Pinpoint the cell where the given text exists, returning its [x, y] midpoint coordinate. 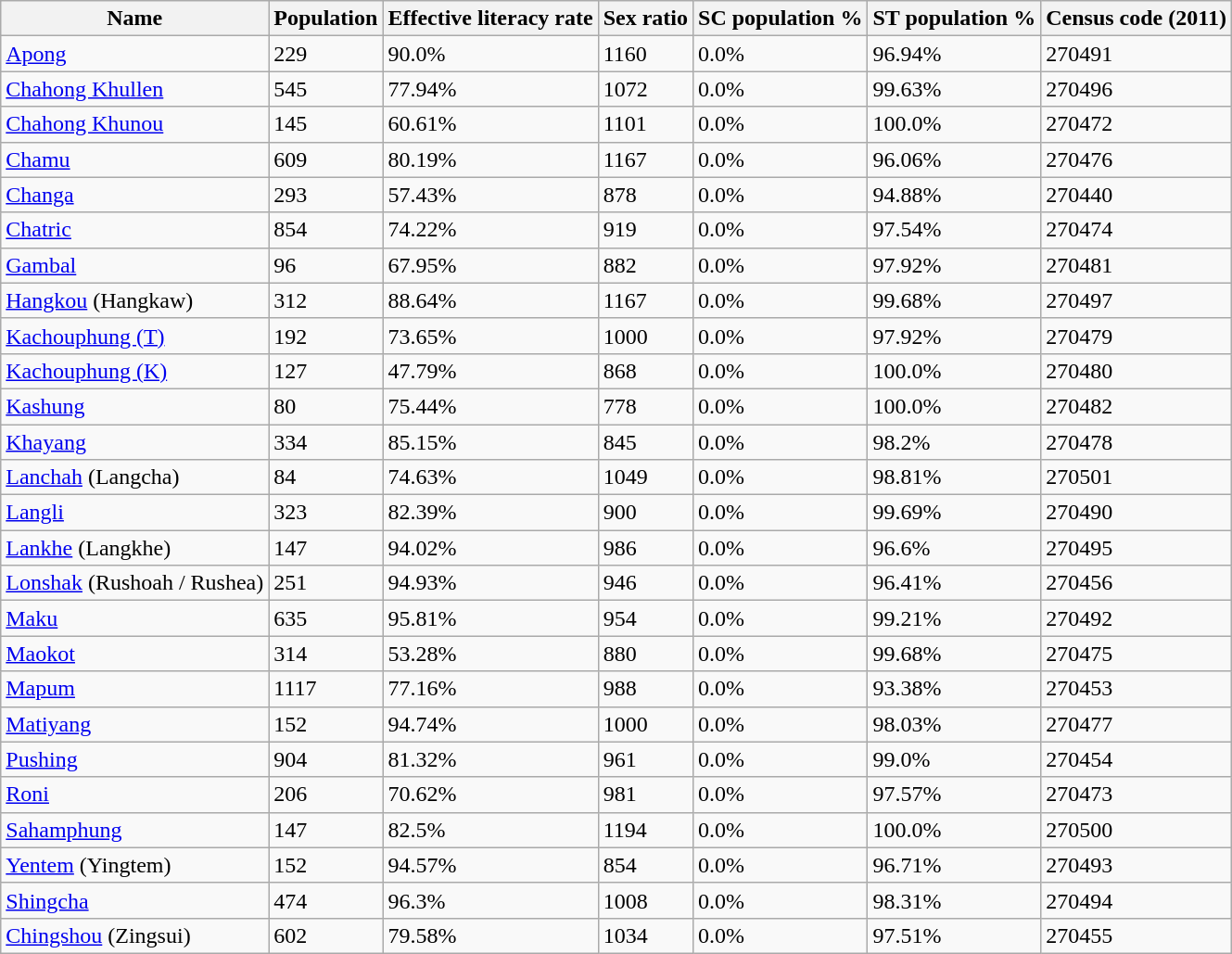
Changa [135, 195]
Effective literacy rate [490, 19]
474 [326, 900]
988 [645, 689]
986 [645, 548]
778 [645, 406]
53.28% [490, 654]
1034 [645, 935]
Population [326, 19]
845 [645, 442]
1160 [645, 54]
77.16% [490, 689]
Name [135, 19]
868 [645, 371]
SC population % [781, 19]
Matiyang [135, 724]
270497 [1137, 300]
270501 [1137, 477]
Kachouphung (K) [135, 371]
97.57% [955, 795]
99.0% [955, 759]
981 [645, 795]
Chatric [135, 230]
57.43% [490, 195]
270490 [1137, 513]
96.71% [955, 865]
Gambal [135, 265]
Kachouphung (T) [135, 336]
Chingshou (Zingsui) [135, 935]
96.06% [955, 159]
94.88% [955, 195]
1072 [645, 89]
954 [645, 618]
602 [326, 935]
Sex ratio [645, 19]
127 [326, 371]
882 [645, 265]
1194 [645, 830]
Khayang [135, 442]
270481 [1137, 265]
1008 [645, 900]
545 [326, 89]
94.02% [490, 548]
99.69% [955, 513]
270493 [1137, 865]
Lonshak (Rushoah / Rushea) [135, 583]
74.63% [490, 477]
96.94% [955, 54]
270492 [1137, 618]
314 [326, 654]
270455 [1137, 935]
293 [326, 195]
94.74% [490, 724]
270495 [1137, 548]
96 [326, 265]
904 [326, 759]
635 [326, 618]
47.79% [490, 371]
ST population % [955, 19]
80.19% [490, 159]
84 [326, 477]
82.39% [490, 513]
Apong [135, 54]
Chahong Khunou [135, 124]
98.31% [955, 900]
961 [645, 759]
75.44% [490, 406]
270494 [1137, 900]
206 [326, 795]
1049 [645, 477]
270474 [1137, 230]
919 [645, 230]
Pushing [135, 759]
Lanchah (Langcha) [135, 477]
85.15% [490, 442]
270454 [1137, 759]
60.61% [490, 124]
270475 [1137, 654]
270472 [1137, 124]
270491 [1137, 54]
Lankhe (Langkhe) [135, 548]
Shingcha [135, 900]
97.51% [955, 935]
96.6% [955, 548]
93.38% [955, 689]
312 [326, 300]
270440 [1137, 195]
1117 [326, 689]
251 [326, 583]
Maokot [135, 654]
Hangkou (Hangkaw) [135, 300]
82.5% [490, 830]
900 [645, 513]
Sahamphung [135, 830]
99.21% [955, 618]
98.03% [955, 724]
98.2% [955, 442]
946 [645, 583]
74.22% [490, 230]
1101 [645, 124]
229 [326, 54]
73.65% [490, 336]
Yentem (Yingtem) [135, 865]
270456 [1137, 583]
270477 [1137, 724]
80 [326, 406]
98.81% [955, 477]
96.41% [955, 583]
94.93% [490, 583]
192 [326, 336]
99.63% [955, 89]
270479 [1137, 336]
323 [326, 513]
95.81% [490, 618]
609 [326, 159]
270473 [1137, 795]
270453 [1137, 689]
Langli [135, 513]
270496 [1137, 89]
270480 [1137, 371]
70.62% [490, 795]
79.58% [490, 935]
270482 [1137, 406]
88.64% [490, 300]
90.0% [490, 54]
96.3% [490, 900]
878 [645, 195]
Mapum [135, 689]
270476 [1137, 159]
334 [326, 442]
94.57% [490, 865]
270478 [1137, 442]
67.95% [490, 265]
77.94% [490, 89]
145 [326, 124]
880 [645, 654]
Kashung [135, 406]
Roni [135, 795]
81.32% [490, 759]
270500 [1137, 830]
Census code (2011) [1137, 19]
97.54% [955, 230]
Chamu [135, 159]
Maku [135, 618]
Chahong Khullen [135, 89]
